Determine the (x, y) coordinate at the center of the cell enclosing the given text.  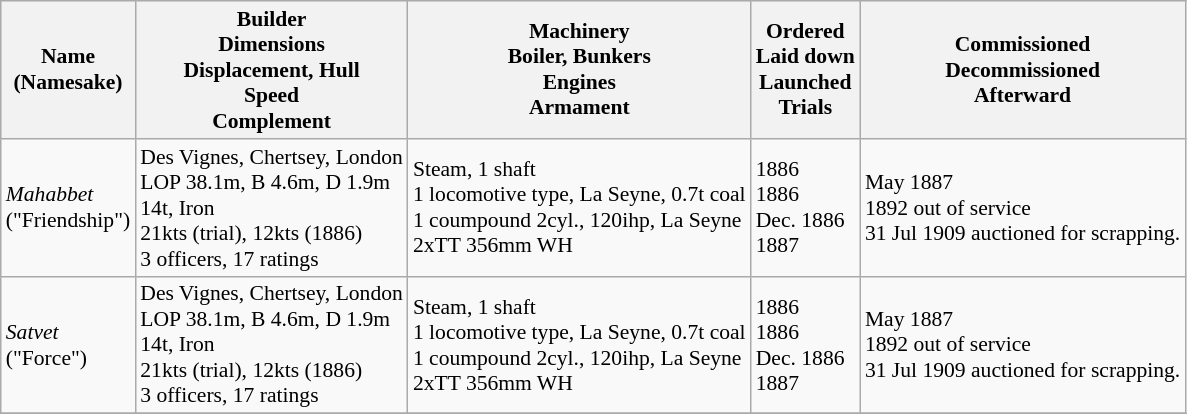
OrderedLaid downLaunchedTrials (806, 70)
BuilderDimensionsDisplacement, HullSpeedComplement (272, 70)
Name(Namesake) (68, 70)
Satvet("Force") (68, 345)
MachineryBoiler, BunkersEnginesArmament (580, 70)
CommissionedDecommissionedAfterward (1022, 70)
Mahabbet("Friendship") (68, 208)
